Return the [X, Y] coordinate for the center point of the cell that contains the specified text.  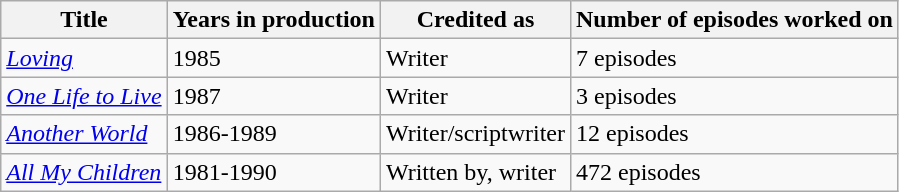
7 episodes [734, 58]
12 episodes [734, 134]
Years in production [274, 20]
3 episodes [734, 96]
Number of episodes worked on [734, 20]
1987 [274, 96]
All My Children [84, 172]
One Life to Live [84, 96]
1981-1990 [274, 172]
Title [84, 20]
1985 [274, 58]
Another World [84, 134]
Written by, writer [475, 172]
Writer/scriptwriter [475, 134]
472 episodes [734, 172]
Loving [84, 58]
1986-1989 [274, 134]
Credited as [475, 20]
